Return the (X, Y) coordinate for the center point of the cell that contains the specified text.  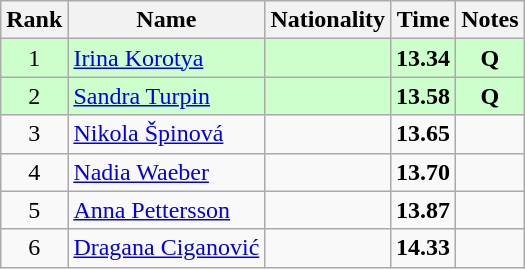
Nadia Waeber (166, 172)
4 (34, 172)
Dragana Ciganović (166, 248)
1 (34, 58)
Nationality (328, 20)
Nikola Špinová (166, 134)
Irina Korotya (166, 58)
5 (34, 210)
Name (166, 20)
Sandra Turpin (166, 96)
13.70 (424, 172)
2 (34, 96)
Notes (490, 20)
3 (34, 134)
13.65 (424, 134)
Time (424, 20)
6 (34, 248)
13.87 (424, 210)
13.58 (424, 96)
Anna Pettersson (166, 210)
Rank (34, 20)
13.34 (424, 58)
14.33 (424, 248)
